Return the [x, y] coordinate for the center point of the cell that contains the specified text.  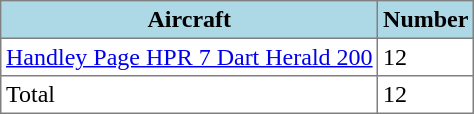
Aircraft [190, 20]
Total [190, 95]
Number [426, 20]
Handley Page HPR 7 Dart Herald 200 [190, 57]
